Pinpoint the cell where the given text exists, returning its (X, Y) midpoint coordinate. 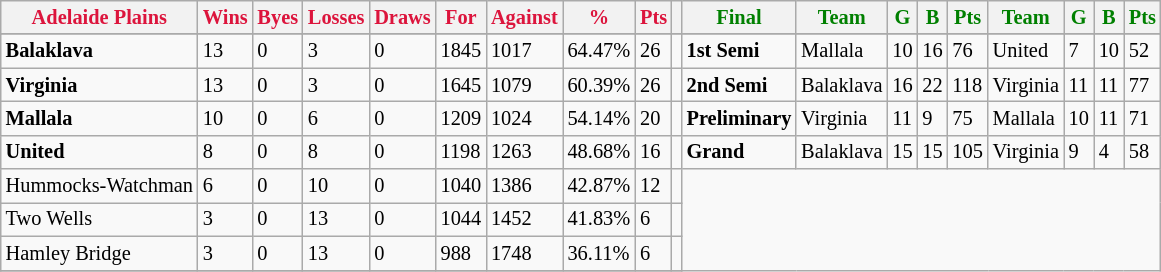
58 (1142, 152)
60.39% (600, 85)
1079 (524, 85)
Against (524, 17)
71 (1142, 118)
64.47% (600, 51)
1198 (461, 152)
For (461, 17)
Adelaide Plains (100, 17)
Byes (278, 17)
1040 (461, 186)
36.11% (600, 253)
41.83% (600, 219)
1044 (461, 219)
1748 (524, 253)
988 (461, 253)
48.68% (600, 152)
1017 (524, 51)
Hamley Bridge (100, 253)
20 (654, 118)
1st Semi (740, 51)
1263 (524, 152)
1024 (524, 118)
Preliminary (740, 118)
1452 (524, 219)
22 (932, 85)
% (600, 17)
1645 (461, 85)
54.14% (600, 118)
Two Wells (100, 219)
118 (968, 85)
Draws (402, 17)
4 (1109, 152)
12 (654, 186)
1386 (524, 186)
1209 (461, 118)
Grand (740, 152)
42.87% (600, 186)
Hummocks-Watchman (100, 186)
105 (968, 152)
Wins (226, 17)
77 (1142, 85)
Final (740, 17)
Losses (336, 17)
75 (968, 118)
76 (968, 51)
1845 (461, 51)
2nd Semi (740, 85)
52 (1142, 51)
7 (1079, 51)
